Extract the (x, y) coordinate from the center of the cell holding the provided text.  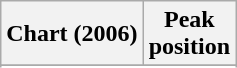
Peak position (189, 34)
Chart (2006) (72, 34)
